Output the (x, y) coordinate of the center of the cell containing the given text.  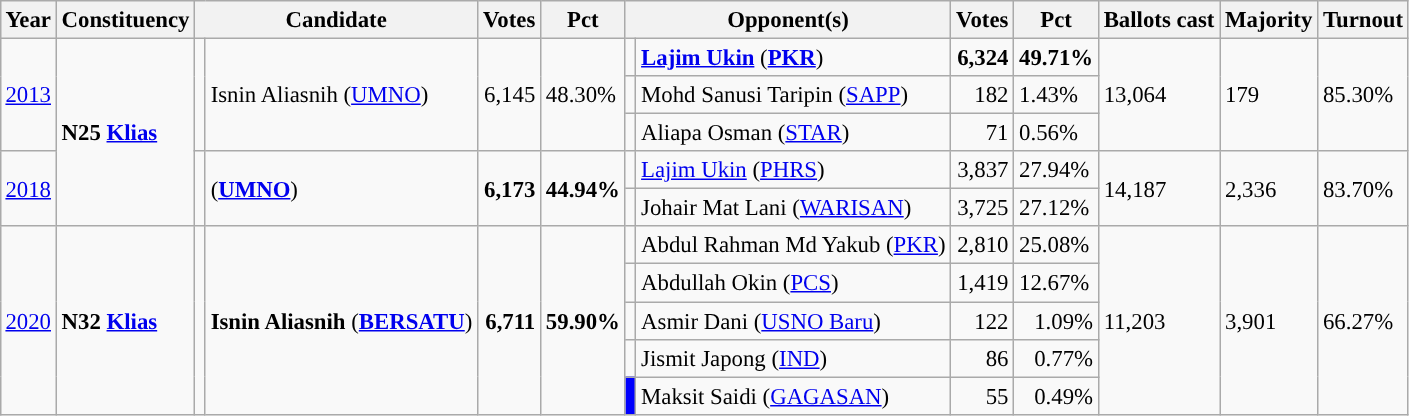
1,419 (982, 283)
Lajim Ukin (PHRS) (794, 170)
N25 Klias (125, 132)
122 (982, 321)
Johair Mat Lani (WARISAN) (794, 208)
Jismit Japong (IND) (794, 358)
27.12% (1056, 208)
2020 (28, 320)
Abdullah Okin (PCS) (794, 283)
13,064 (1158, 94)
(UMNO) (341, 188)
Asmir Dani (USNO Baru) (794, 321)
83.70% (1364, 188)
66.27% (1364, 320)
1.09% (1056, 321)
2018 (28, 188)
182 (982, 95)
Mohd Sanusi Taripin (SAPP) (794, 95)
Abdul Rahman Md Yakub (PKR) (794, 245)
59.90% (584, 320)
86 (982, 358)
Lajim Ukin (PKR) (794, 57)
Constituency (125, 20)
49.71% (1056, 57)
Isnin Aliasnih (UMNO) (341, 94)
1.43% (1056, 95)
3,837 (982, 170)
Opponent(s) (788, 20)
6,711 (510, 320)
6,173 (510, 188)
12.67% (1056, 283)
Turnout (1364, 20)
Majority (1269, 20)
2,810 (982, 245)
Candidate (336, 20)
Isnin Aliasnih (BERSATU) (341, 320)
11,203 (1158, 320)
Year (28, 20)
6,324 (982, 57)
48.30% (584, 94)
71 (982, 133)
6,145 (510, 94)
27.94% (1056, 170)
0.77% (1056, 358)
14,187 (1158, 188)
3,901 (1269, 320)
2,336 (1269, 188)
0.56% (1056, 133)
25.08% (1056, 245)
2013 (28, 94)
Aliapa Osman (STAR) (794, 133)
Maksit Saidi (GAGASAN) (794, 396)
85.30% (1364, 94)
55 (982, 396)
44.94% (584, 188)
N32 Klias (125, 320)
Ballots cast (1158, 20)
0.49% (1056, 396)
179 (1269, 94)
3,725 (982, 208)
